Search for the cell housing the specified text and yield its [X, Y] center coordinate. 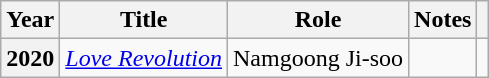
Namgoong Ji-soo [318, 58]
Title [144, 20]
Notes [443, 20]
Love Revolution [144, 58]
2020 [30, 58]
Role [318, 20]
Year [30, 20]
